Output the (x, y) coordinate of the center of the cell containing the given text.  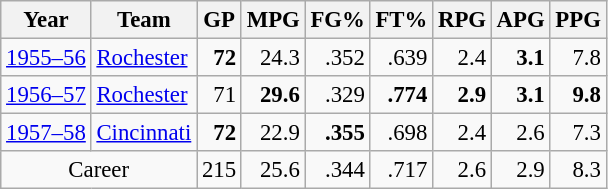
22.9 (273, 133)
GP (220, 20)
.329 (338, 95)
71 (220, 95)
7.8 (578, 58)
.698 (402, 133)
25.6 (273, 170)
24.3 (273, 58)
PPG (578, 20)
.344 (338, 170)
.639 (402, 58)
8.3 (578, 170)
APG (520, 20)
Year (46, 20)
9.8 (578, 95)
215 (220, 170)
1955–56 (46, 58)
Career (99, 170)
.717 (402, 170)
FG% (338, 20)
MPG (273, 20)
1956–57 (46, 95)
FT% (402, 20)
.774 (402, 95)
Cincinnati (144, 133)
.352 (338, 58)
29.6 (273, 95)
.355 (338, 133)
Team (144, 20)
7.3 (578, 133)
1957–58 (46, 133)
RPG (462, 20)
